Provide the (X, Y) coordinate of the cell's center where the given text is located.  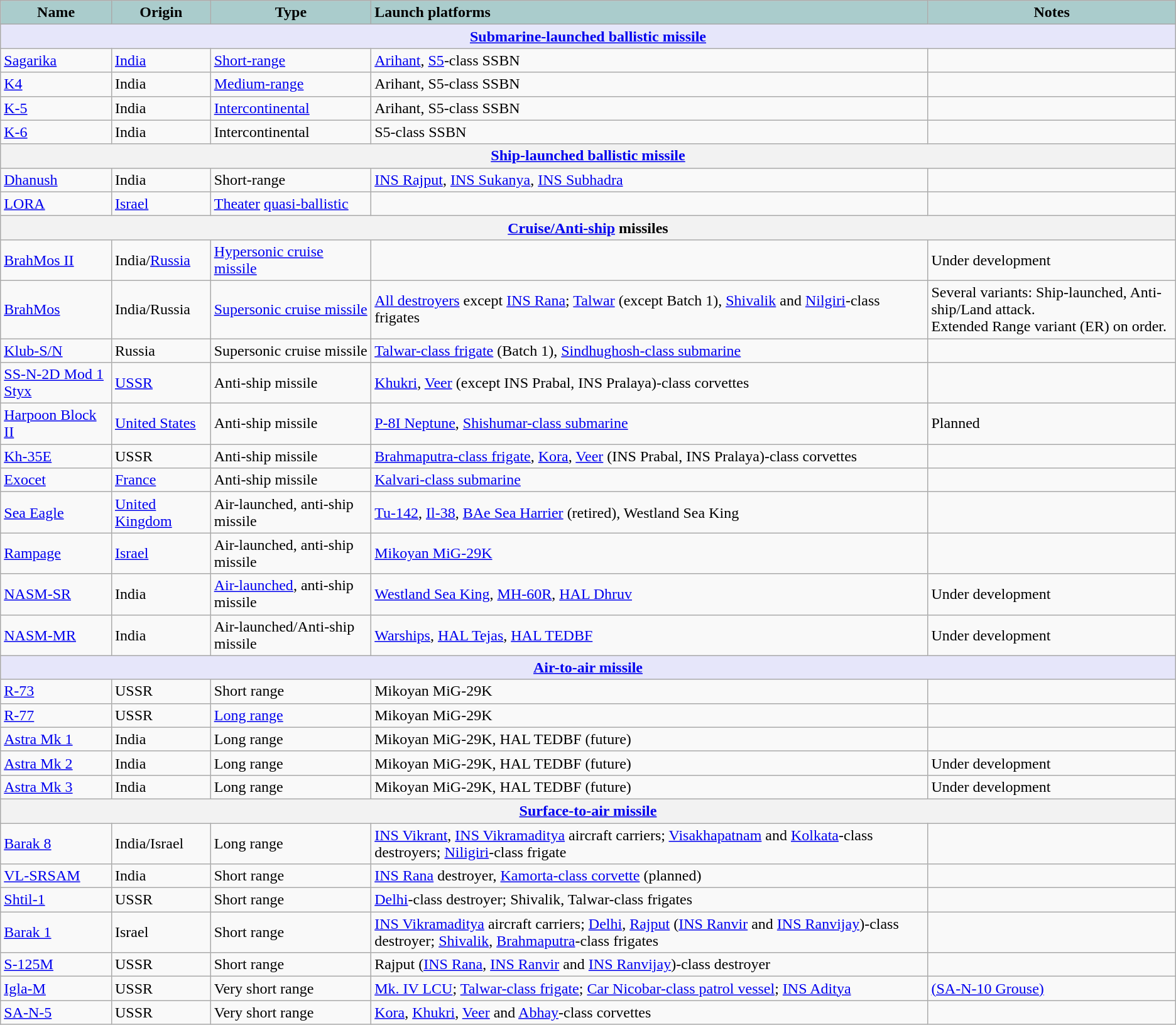
INS Rana destroyer, Kamorta-class corvette (planned) (650, 876)
United Kingdom (161, 513)
NASM-SR (57, 595)
VL-SRSAM (57, 876)
INS Rajput, INS Sukanya, INS Subhadra (650, 180)
Notes (1052, 13)
Cruise/Anti-ship missiles (588, 227)
Shtil-1 (57, 900)
Russia (161, 350)
R-73 (57, 691)
Kora, Khukri, Veer and Abhay-class corvettes (650, 1012)
Several variants: Ship-launched, Anti-ship/Land attack.Extended Range variant (ER) on order. (1052, 309)
(SA-N-10 Grouse) (1052, 989)
Brahmaputra-class frigate, Kora, Veer (INS Prabal, INS Pralaya)-class corvettes (650, 456)
Origin (161, 13)
Rampage (57, 553)
Barak 1 (57, 933)
Surface-to-air missile (588, 811)
Hypersonic cruise missile (290, 260)
France (161, 480)
K-5 (57, 108)
Barak 8 (57, 843)
Exocet (57, 480)
Rajput (INS Rana, INS Ranvir and INS Ranvijay)-class destroyer (650, 965)
NASM-MR (57, 635)
Sagarika (57, 60)
Harpoon Block II (57, 424)
United States (161, 424)
Tu-142, Il-38, BAe Sea Harrier (retired), Westland Sea King (650, 513)
K4 (57, 84)
India/Israel (161, 843)
Astra Mk 1 (57, 739)
Talwar-class frigate (Batch 1), Sindhughosh-class submarine (650, 350)
Delhi-class destroyer; Shivalik, Talwar-class frigates (650, 900)
Dhanush (57, 180)
INS Vikramaditya aircraft carriers; Delhi, Rajput (INS Ranvir and INS Ranvijay)-class destroyer; Shivalik, Brahmaputra-class frigates (650, 933)
Astra Mk 2 (57, 763)
Air-to-air missile (588, 667)
Khukri, Veer (except INS Prabal, INS Pralaya)-class corvettes (650, 383)
INS Vikrant, INS Vikramaditya aircraft carriers; Visakhapatnam and Kolkata-class destroyers; Niligiri-class frigate (650, 843)
Launch platforms (650, 13)
BrahMos (57, 309)
SA-N-5 (57, 1012)
S5-class SSBN (650, 132)
Mk. IV LCU; Talwar-class frigate; Car Nicobar-class patrol vessel; INS Aditya (650, 989)
Submarine-launched ballistic missile (588, 36)
Air-launched/Anti-ship missile (290, 635)
BrahMos II (57, 260)
Kh-35E (57, 456)
Warships, HAL Tejas, HAL TEDBF (650, 635)
Name (57, 13)
Theater quasi-ballistic (290, 204)
Astra Mk 3 (57, 787)
Sea Eagle (57, 513)
S-125M (57, 965)
Ship-launched ballistic missile (588, 156)
K-6 (57, 132)
LORA (57, 204)
Westland Sea King, MH-60R, HAL Dhruv (650, 595)
R-77 (57, 715)
SS-N-2D Mod 1 Styx (57, 383)
All destroyers except INS Rana; Talwar (except Batch 1), Shivalik and Nilgiri-class frigates (650, 309)
Type (290, 13)
Klub-S/N (57, 350)
Medium-range (290, 84)
Planned (1052, 424)
P-8I Neptune, Shishumar-class submarine (650, 424)
Kalvari-class submarine (650, 480)
Igla-M (57, 989)
